Identify which cell holds the provided text, then report its (x, y) central coordinate. 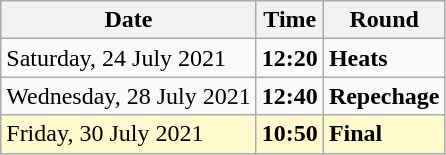
Date (129, 20)
Round (384, 20)
Time (290, 20)
Repechage (384, 96)
12:40 (290, 96)
12:20 (290, 58)
Friday, 30 July 2021 (129, 134)
Final (384, 134)
Saturday, 24 July 2021 (129, 58)
Wednesday, 28 July 2021 (129, 96)
10:50 (290, 134)
Heats (384, 58)
